Return [X, Y] of the center of cell containing provided text 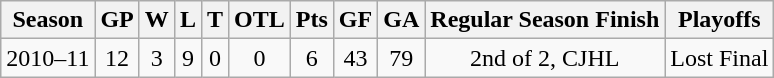
Regular Season Finish [545, 20]
6 [312, 58]
79 [402, 58]
GF [355, 20]
2nd of 2, CJHL [545, 58]
GA [402, 20]
OTL [260, 20]
2010–11 [48, 58]
9 [188, 58]
Pts [312, 20]
Playoffs [720, 20]
Season [48, 20]
Lost Final [720, 58]
W [156, 20]
43 [355, 58]
GP [117, 20]
L [188, 20]
12 [117, 58]
3 [156, 58]
T [214, 20]
